Find where the given text appears and provide that cell's center as (X, Y) coordinate. 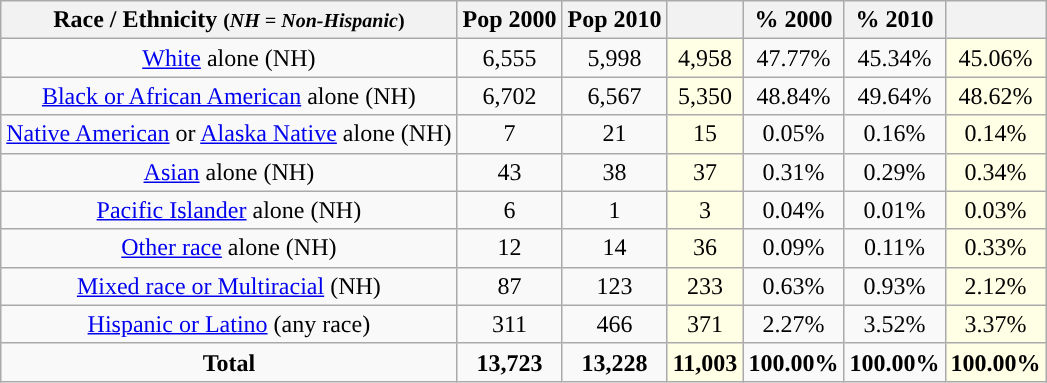
0.33% (996, 248)
2.27% (794, 324)
Race / Ethnicity (NH = Non-Hispanic) (229, 20)
0.09% (794, 248)
0.34% (996, 172)
Asian alone (NH) (229, 172)
3.37% (996, 324)
21 (614, 134)
Black or African American alone (NH) (229, 96)
87 (510, 286)
5,998 (614, 58)
123 (614, 286)
0.04% (794, 210)
12 (510, 248)
2.12% (996, 286)
Hispanic or Latino (any race) (229, 324)
3 (705, 210)
Pop 2010 (614, 20)
7 (510, 134)
13,723 (510, 362)
48.62% (996, 96)
4,958 (705, 58)
6,567 (614, 96)
0.93% (894, 286)
11,003 (705, 362)
Other race alone (NH) (229, 248)
38 (614, 172)
5,350 (705, 96)
Native American or Alaska Native alone (NH) (229, 134)
6,702 (510, 96)
Mixed race or Multiracial (NH) (229, 286)
0.14% (996, 134)
0.16% (894, 134)
0.03% (996, 210)
43 (510, 172)
White alone (NH) (229, 58)
45.34% (894, 58)
Pacific Islander alone (NH) (229, 210)
0.01% (894, 210)
15 (705, 134)
3.52% (894, 324)
% 2000 (794, 20)
371 (705, 324)
0.63% (794, 286)
6 (510, 210)
48.84% (794, 96)
Total (229, 362)
0.11% (894, 248)
0.05% (794, 134)
47.77% (794, 58)
Pop 2000 (510, 20)
14 (614, 248)
37 (705, 172)
311 (510, 324)
36 (705, 248)
466 (614, 324)
6,555 (510, 58)
233 (705, 286)
% 2010 (894, 20)
0.31% (794, 172)
45.06% (996, 58)
13,228 (614, 362)
49.64% (894, 96)
1 (614, 210)
0.29% (894, 172)
